Output the (x, y) coordinate of the center of the cell containing the given text.  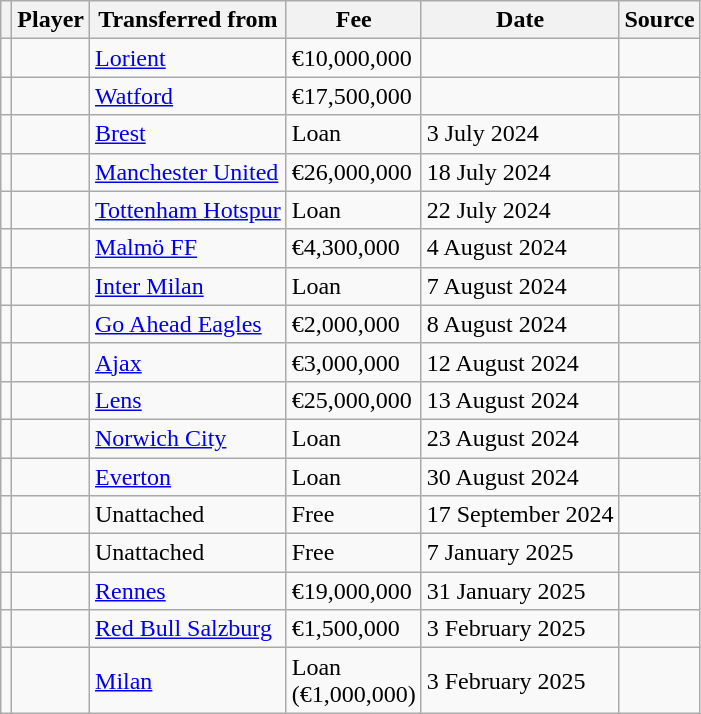
30 August 2024 (520, 477)
€10,000,000 (354, 58)
Inter Milan (188, 286)
8 August 2024 (520, 324)
17 September 2024 (520, 515)
Rennes (188, 591)
Brest (188, 134)
€2,000,000 (354, 324)
€3,000,000 (354, 362)
Watford (188, 96)
Lorient (188, 58)
Everton (188, 477)
Player (51, 20)
Fee (354, 20)
€25,000,000 (354, 400)
Norwich City (188, 438)
Milan (188, 680)
Go Ahead Eagles (188, 324)
23 August 2024 (520, 438)
12 August 2024 (520, 362)
Transferred from (188, 20)
31 January 2025 (520, 591)
Tottenham Hotspur (188, 210)
Loan (€1,000,000) (354, 680)
€26,000,000 (354, 172)
€17,500,000 (354, 96)
Red Bull Salzburg (188, 629)
€4,300,000 (354, 248)
3 July 2024 (520, 134)
€1,500,000 (354, 629)
Lens (188, 400)
€19,000,000 (354, 591)
4 August 2024 (520, 248)
Date (520, 20)
Ajax (188, 362)
Malmö FF (188, 248)
7 January 2025 (520, 553)
13 August 2024 (520, 400)
22 July 2024 (520, 210)
7 August 2024 (520, 286)
Manchester United (188, 172)
18 July 2024 (520, 172)
Source (660, 20)
